Find where the given text appears and provide that cell's center as [x, y] coordinate. 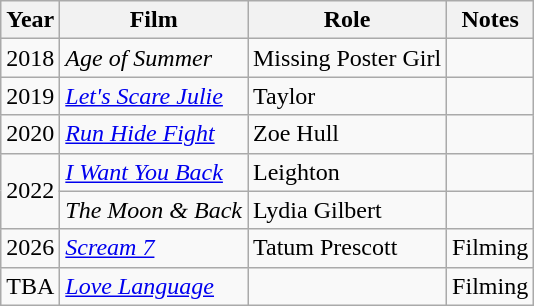
Leighton [348, 172]
Role [348, 20]
2022 [30, 191]
The Moon & Back [154, 210]
Lydia Gilbert [348, 210]
Let's Scare Julie [154, 96]
Tatum Prescott [348, 248]
2020 [30, 134]
Notes [490, 20]
Age of Summer [154, 58]
Missing Poster Girl [348, 58]
Scream 7 [154, 248]
2019 [30, 96]
2026 [30, 248]
TBA [30, 286]
Film [154, 20]
Zoe Hull [348, 134]
Year [30, 20]
I Want You Back [154, 172]
Taylor [348, 96]
Run Hide Fight [154, 134]
2018 [30, 58]
Love Language [154, 286]
